Capture the cell that displays the provided text and extract its (x, y) central coordinate. 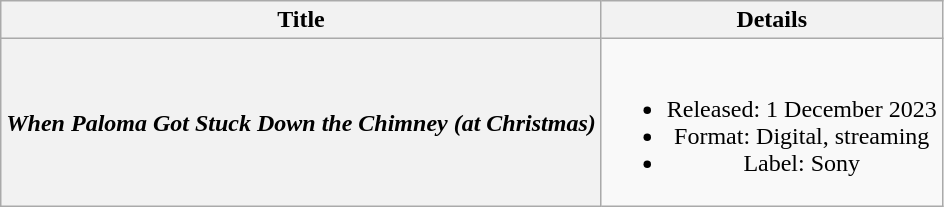
Released: 1 December 2023Format: Digital, streamingLabel: Sony (772, 122)
Title (301, 20)
When Paloma Got Stuck Down the Chimney (at Christmas) (301, 122)
Details (772, 20)
